Pinpoint the cell where the given text exists, returning its [X, Y] midpoint coordinate. 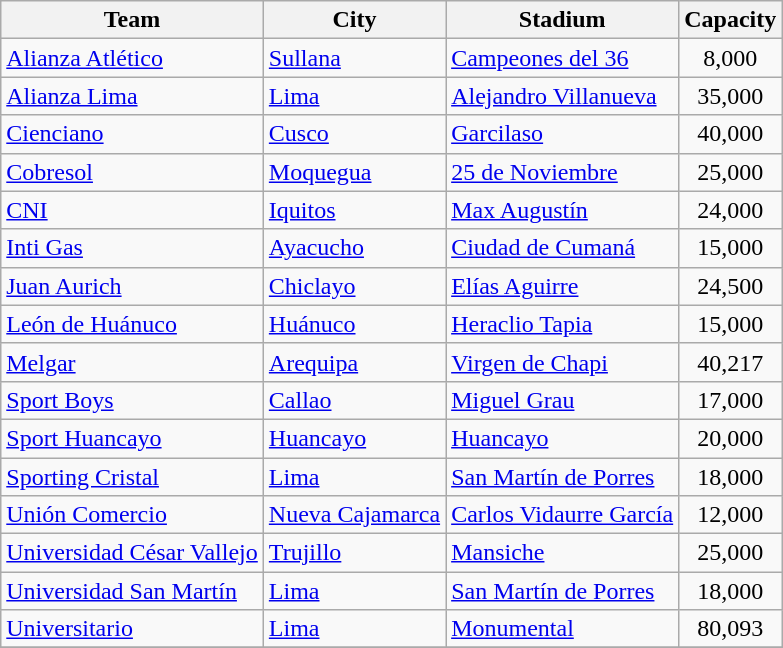
35,000 [730, 96]
Max Augustín [562, 210]
80,093 [730, 629]
Monumental [562, 629]
17,000 [730, 400]
Nueva Cajamarca [354, 515]
20,000 [730, 438]
City [354, 20]
Alianza Lima [132, 96]
Unión Comercio [132, 515]
Heraclio Tapia [562, 324]
Campeones del 36 [562, 58]
Huánuco [354, 324]
Garcilaso [562, 134]
Team [132, 20]
Sullana [354, 58]
40,217 [730, 362]
24,000 [730, 210]
Sport Boys [132, 400]
CNI [132, 210]
Alejandro Villanueva [562, 96]
Carlos Vidaurre García [562, 515]
Cusco [354, 134]
Stadium [562, 20]
León de Huánuco [132, 324]
Trujillo [354, 553]
Callao [354, 400]
Sporting Cristal [132, 477]
Universidad César Vallejo [132, 553]
8,000 [730, 58]
Inti Gas [132, 248]
Sport Huancayo [132, 438]
Cienciano [132, 134]
Ciudad de Cumaná [562, 248]
12,000 [730, 515]
Mansiche [562, 553]
24,500 [730, 286]
Cobresol [132, 172]
Universitario [132, 629]
Chiclayo [354, 286]
25 de Noviembre [562, 172]
Capacity [730, 20]
40,000 [730, 134]
Miguel Grau [562, 400]
Virgen de Chapi [562, 362]
Melgar [132, 362]
Ayacucho [354, 248]
Moquegua [354, 172]
Elías Aguirre [562, 286]
Alianza Atlético [132, 58]
Juan Aurich [132, 286]
Iquitos [354, 210]
Arequipa [354, 362]
Universidad San Martín [132, 591]
